Detect which cell encompasses the target text, then output its [X, Y] center coordinate. 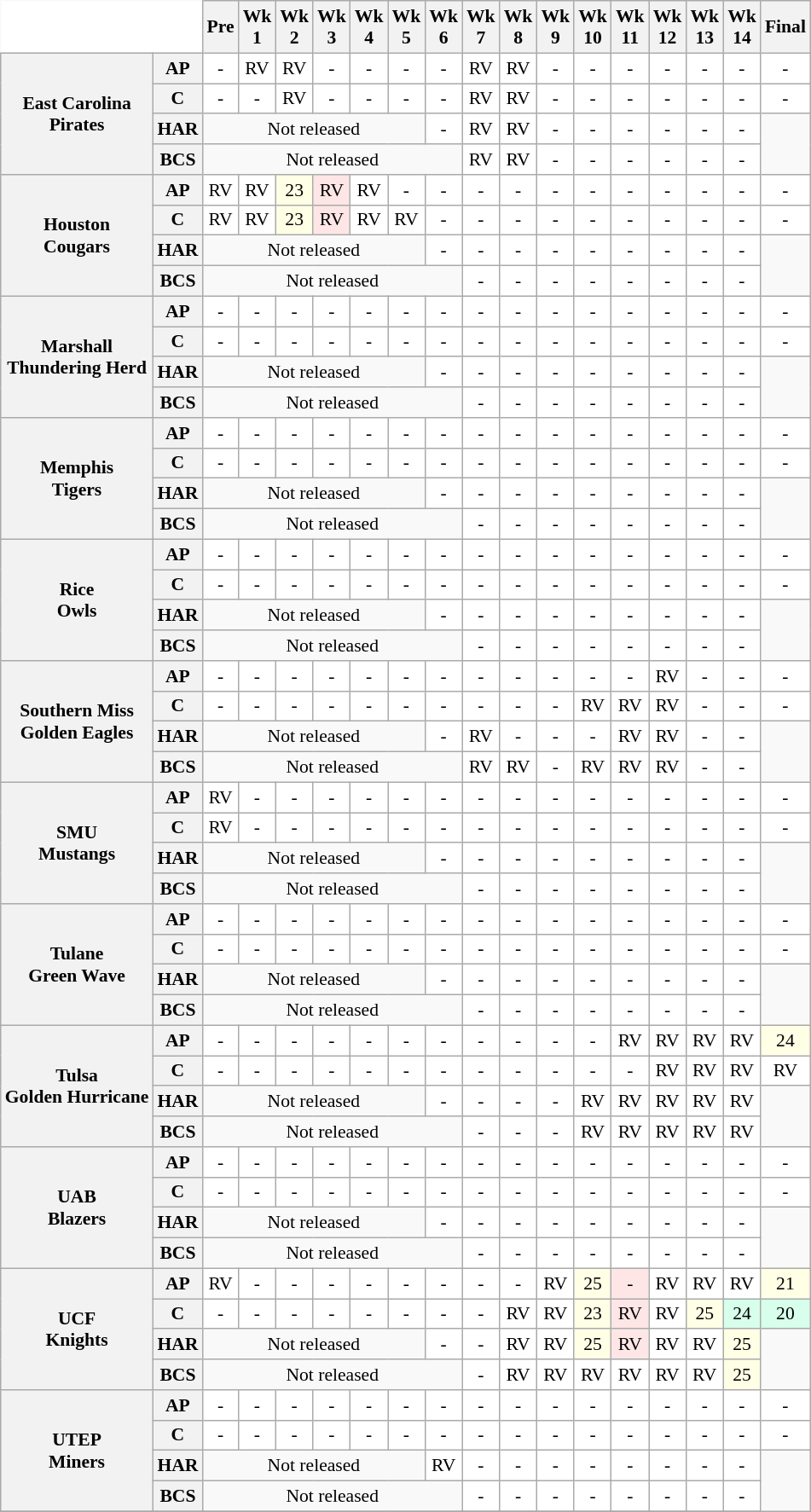
Wk4 [369, 27]
Southern MissGolden Eagles [77, 721]
Wk8 [518, 27]
Wk9 [555, 27]
Wk1 [258, 27]
21 [785, 1283]
TulaneGreen Wave [77, 965]
SMUMustangs [77, 843]
UCFKnights [77, 1329]
Wk14 [742, 27]
HoustonCougars [77, 235]
RiceOwls [77, 600]
East CarolinaPirates [77, 113]
UABBlazers [77, 1208]
Wk12 [668, 27]
Wk5 [406, 27]
Wk13 [704, 27]
Wk10 [593, 27]
UTEPMiners [77, 1451]
Wk3 [332, 27]
TulsaGolden Hurricane [77, 1086]
Wk11 [630, 27]
20 [785, 1314]
MarshallThundering Herd [77, 356]
Wk7 [481, 27]
Pre [220, 27]
Final [785, 27]
Wk2 [294, 27]
MemphisTigers [77, 478]
Wk6 [443, 27]
